Provide the [X, Y] coordinate of the cell's center where the given text is located.  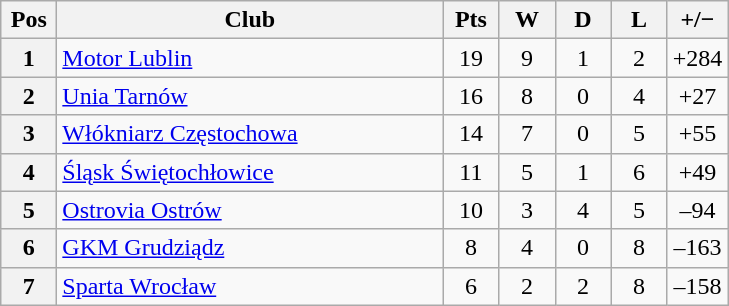
16 [471, 96]
W [527, 20]
–94 [698, 210]
+55 [698, 134]
–158 [698, 286]
+27 [698, 96]
L [639, 20]
Ostrovia Ostrów [250, 210]
Club [250, 20]
Pos [29, 20]
+284 [698, 58]
10 [471, 210]
Pts [471, 20]
11 [471, 172]
Włókniarz Częstochowa [250, 134]
Unia Tarnów [250, 96]
D [583, 20]
+/− [698, 20]
Sparta Wrocław [250, 286]
14 [471, 134]
–163 [698, 248]
GKM Grudziądz [250, 248]
Śląsk Świętochłowice [250, 172]
+49 [698, 172]
Motor Lublin [250, 58]
9 [527, 58]
19 [471, 58]
